Detect which cell encompasses the target text, then output its [X, Y] center coordinate. 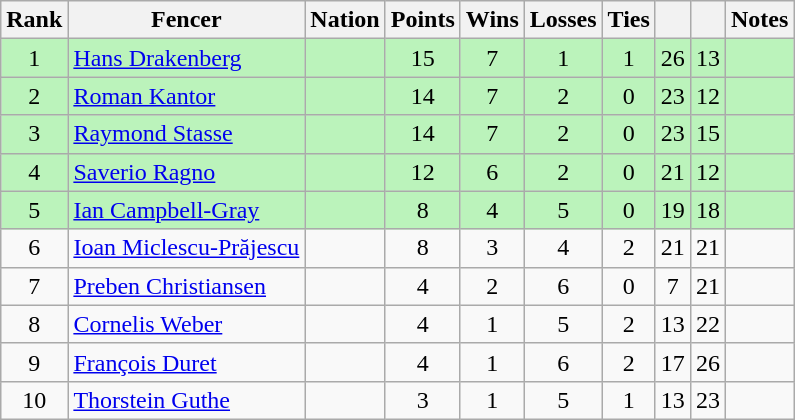
Ioan Miclescu-Prăjescu [186, 248]
19 [672, 210]
Thorstein Guthe [186, 400]
Notes [759, 20]
Rank [34, 20]
Ties [628, 20]
Fencer [186, 20]
Points [422, 20]
Hans Drakenberg [186, 58]
Saverio Ragno [186, 172]
Wins [492, 20]
François Duret [186, 362]
Cornelis Weber [186, 324]
18 [708, 210]
Ian Campbell-Gray [186, 210]
Losses [563, 20]
Nation [345, 20]
Roman Kantor [186, 96]
Preben Christiansen [186, 286]
17 [672, 362]
Raymond Stasse [186, 134]
22 [708, 324]
9 [34, 362]
10 [34, 400]
